Capture the cell that displays the provided text and extract its (X, Y) central coordinate. 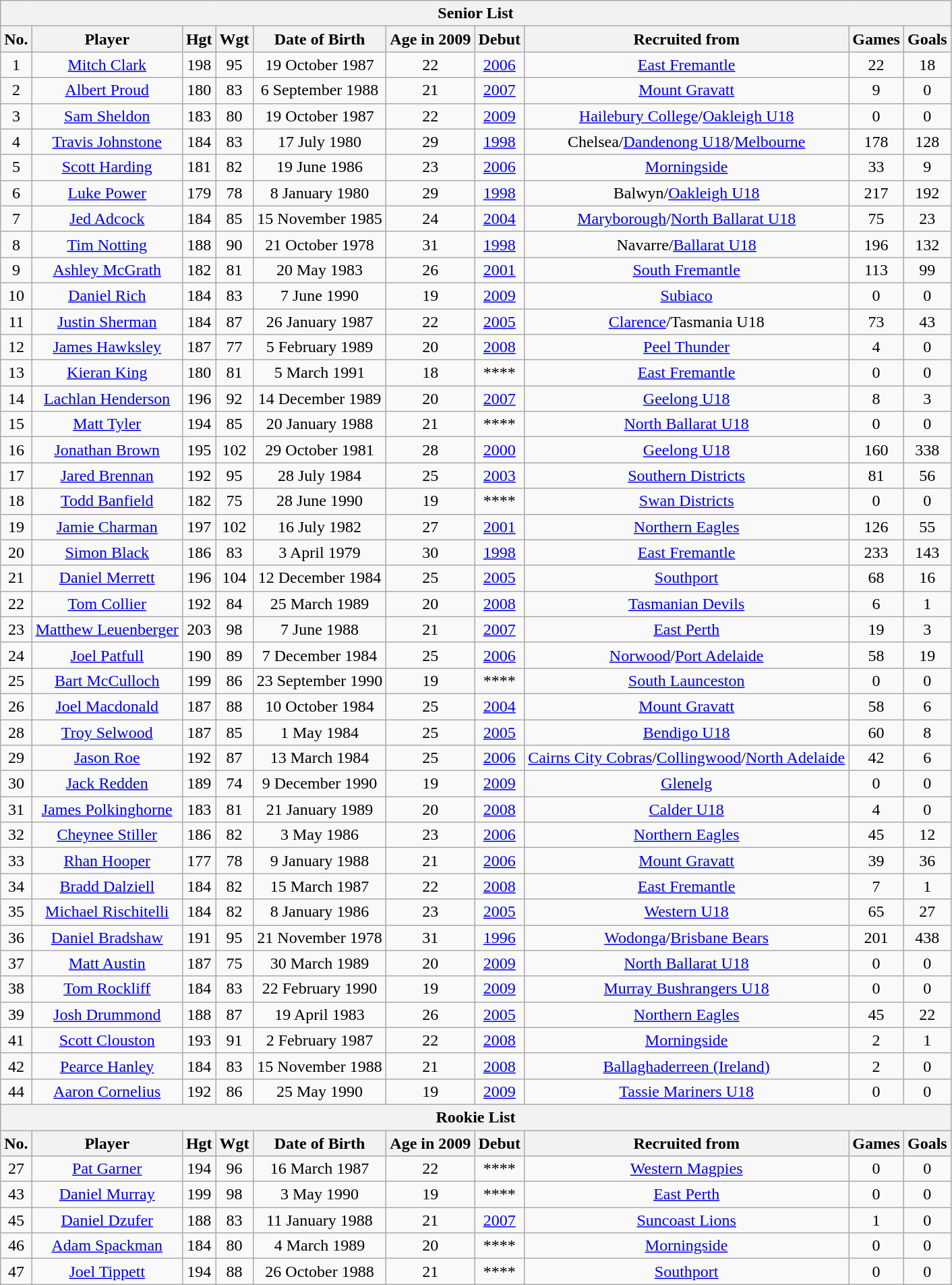
19 April 1983 (320, 1015)
68 (876, 578)
5 February 1989 (320, 347)
11 (16, 322)
15 (16, 424)
55 (927, 527)
41 (16, 1040)
Scott Harding (107, 167)
35 (16, 912)
160 (876, 450)
28 June 1990 (320, 501)
2000 (500, 450)
3 April 1979 (320, 552)
Matt Tyler (107, 424)
21 November 1978 (320, 938)
26 October 1988 (320, 1272)
Murray Bushrangers U18 (686, 989)
16 July 1982 (320, 527)
181 (199, 167)
Adam Spackman (107, 1246)
60 (876, 732)
34 (16, 886)
4 March 1989 (320, 1246)
10 October 1984 (320, 706)
1 May 1984 (320, 732)
203 (199, 629)
438 (927, 938)
9 December 1990 (320, 784)
Jason Roe (107, 758)
South Fremantle (686, 270)
Swan Districts (686, 501)
26 January 1987 (320, 322)
47 (16, 1272)
Jamie Charman (107, 527)
20 January 1988 (320, 424)
9 January 1988 (320, 861)
Daniel Murray (107, 1195)
56 (927, 476)
74 (235, 784)
Joel Patfull (107, 655)
90 (235, 244)
Cheynee Stiller (107, 835)
Kieran King (107, 373)
126 (876, 527)
Tassie Mariners U18 (686, 1091)
37 (16, 963)
Daniel Merrett (107, 578)
Norwood/Port Adelaide (686, 655)
Daniel Rich (107, 295)
Tasmanian Devils (686, 604)
7 June 1988 (320, 629)
Southern Districts (686, 476)
Chelsea/Dandenong U18/Melbourne (686, 142)
19 June 1986 (320, 167)
5 (16, 167)
Peel Thunder (686, 347)
6 September 1988 (320, 90)
16 March 1987 (320, 1169)
Lachlan Henderson (107, 399)
Scott Clouston (107, 1040)
96 (235, 1169)
Jonathan Brown (107, 450)
91 (235, 1040)
92 (235, 399)
Tom Collier (107, 604)
30 March 1989 (320, 963)
113 (876, 270)
Calder U18 (686, 809)
Rookie List (476, 1117)
2 February 1987 (320, 1040)
3 May 1986 (320, 835)
Ashley McGrath (107, 270)
5 March 1991 (320, 373)
29 October 1981 (320, 450)
Jed Adcock (107, 219)
23 September 1990 (320, 681)
8 January 1986 (320, 912)
190 (199, 655)
Simon Black (107, 552)
Travis Johnstone (107, 142)
198 (199, 65)
233 (876, 552)
217 (876, 193)
14 (16, 399)
Balwyn/Oakleigh U18 (686, 193)
Suncoast Lions (686, 1220)
89 (235, 655)
Pearce Hanley (107, 1066)
13 March 1984 (320, 758)
44 (16, 1091)
Senior List (476, 13)
8 January 1980 (320, 193)
Jack Redden (107, 784)
128 (927, 142)
Subiaco (686, 295)
Luke Power (107, 193)
189 (199, 784)
32 (16, 835)
Rhan Hooper (107, 861)
201 (876, 938)
Albert Proud (107, 90)
Daniel Bradshaw (107, 938)
Western U18 (686, 912)
Joel Tippett (107, 1272)
Troy Selwood (107, 732)
22 February 1990 (320, 989)
Bendigo U18 (686, 732)
65 (876, 912)
Justin Sherman (107, 322)
Cairns City Cobras/Collingwood/North Adelaide (686, 758)
7 June 1990 (320, 295)
99 (927, 270)
20 May 1983 (320, 270)
38 (16, 989)
James Hawksley (107, 347)
132 (927, 244)
Joel Macdonald (107, 706)
South Launceston (686, 681)
143 (927, 552)
177 (199, 861)
Aaron Cornelius (107, 1091)
Tom Rockliff (107, 989)
178 (876, 142)
28 July 1984 (320, 476)
104 (235, 578)
Clarence/Tasmania U18 (686, 322)
Jared Brennan (107, 476)
Western Magpies (686, 1169)
3 May 1990 (320, 1195)
Glenelg (686, 784)
10 (16, 295)
Ballaghaderreen (Ireland) (686, 1066)
Pat Garner (107, 1169)
Wodonga/Brisbane Bears (686, 938)
77 (235, 347)
Hailebury College/Oakleigh U18 (686, 116)
17 July 1980 (320, 142)
Bart McCulloch (107, 681)
James Polkinghorne (107, 809)
191 (199, 938)
13 (16, 373)
15 March 1987 (320, 886)
179 (199, 193)
Bradd Dalziell (107, 886)
21 January 1989 (320, 809)
Michael Rischitelli (107, 912)
11 January 1988 (320, 1220)
15 November 1988 (320, 1066)
338 (927, 450)
73 (876, 322)
15 November 1985 (320, 219)
Navarre/Ballarat U18 (686, 244)
12 December 1984 (320, 578)
21 October 1978 (320, 244)
Tim Notting (107, 244)
25 March 1989 (320, 604)
193 (199, 1040)
Josh Drummond (107, 1015)
Matt Austin (107, 963)
Mitch Clark (107, 65)
197 (199, 527)
Daniel Dzufer (107, 1220)
84 (235, 604)
1996 (500, 938)
2003 (500, 476)
Todd Banfield (107, 501)
195 (199, 450)
17 (16, 476)
Matthew Leuenberger (107, 629)
Sam Sheldon (107, 116)
14 December 1989 (320, 399)
7 December 1984 (320, 655)
25 May 1990 (320, 1091)
46 (16, 1246)
Maryborough/North Ballarat U18 (686, 219)
